Scan for the cell matching the given text and deliver its (X, Y) coordinate at center. 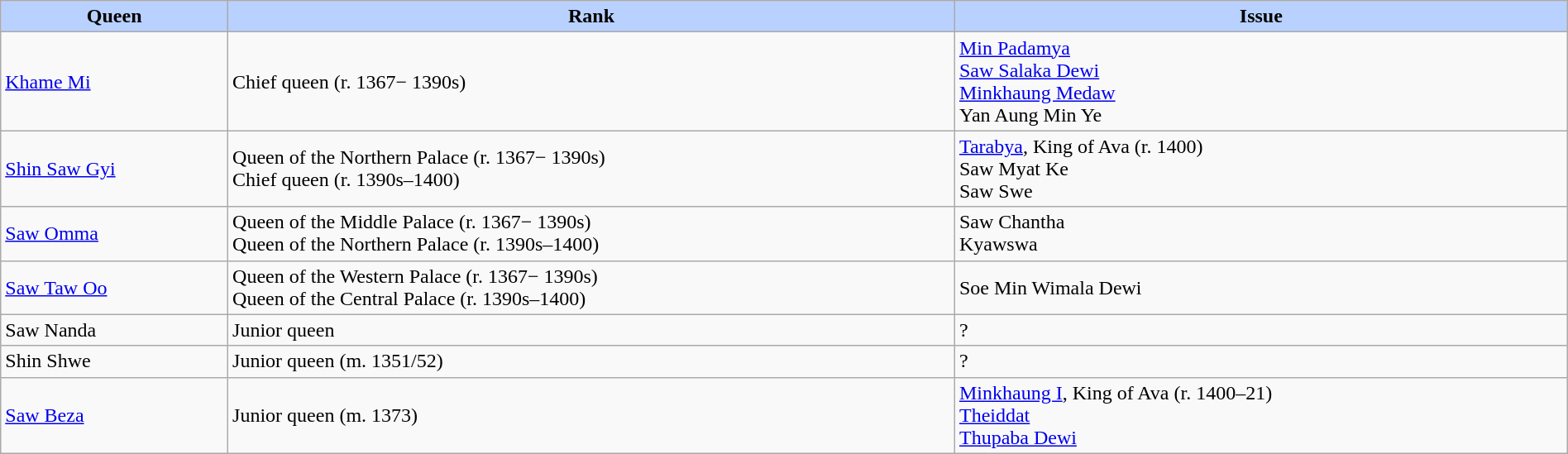
Tarabya, King of Ava (r. 1400) Saw Myat Ke Saw Swe (1260, 169)
Queen of the Northern Palace (r. 1367− 1390s) Chief queen (r. 1390s–1400) (592, 169)
Saw Omma (114, 233)
Soe Min Wimala Dewi (1260, 288)
Junior queen (m. 1373) (592, 415)
Saw Chantha Kyawswa (1260, 233)
Queen of the Middle Palace (r. 1367− 1390s) Queen of the Northern Palace (r. 1390s–1400) (592, 233)
Min Padamya Saw Salaka Dewi Minkhaung Medaw Yan Aung Min Ye (1260, 81)
Shin Shwe (114, 361)
Issue (1260, 17)
Saw Nanda (114, 330)
Khame Mi (114, 81)
Saw Beza (114, 415)
Shin Saw Gyi (114, 169)
Chief queen (r. 1367− 1390s) (592, 81)
Junior queen (592, 330)
Junior queen (m. 1351/52) (592, 361)
Rank (592, 17)
Saw Taw Oo (114, 288)
Queen (114, 17)
Queen of the Western Palace (r. 1367− 1390s) Queen of the Central Palace (r. 1390s–1400) (592, 288)
Minkhaung I, King of Ava (r. 1400–21) Theiddat Thupaba Dewi (1260, 415)
